Return the [X, Y] coordinate for the center point of the cell that contains the specified text.  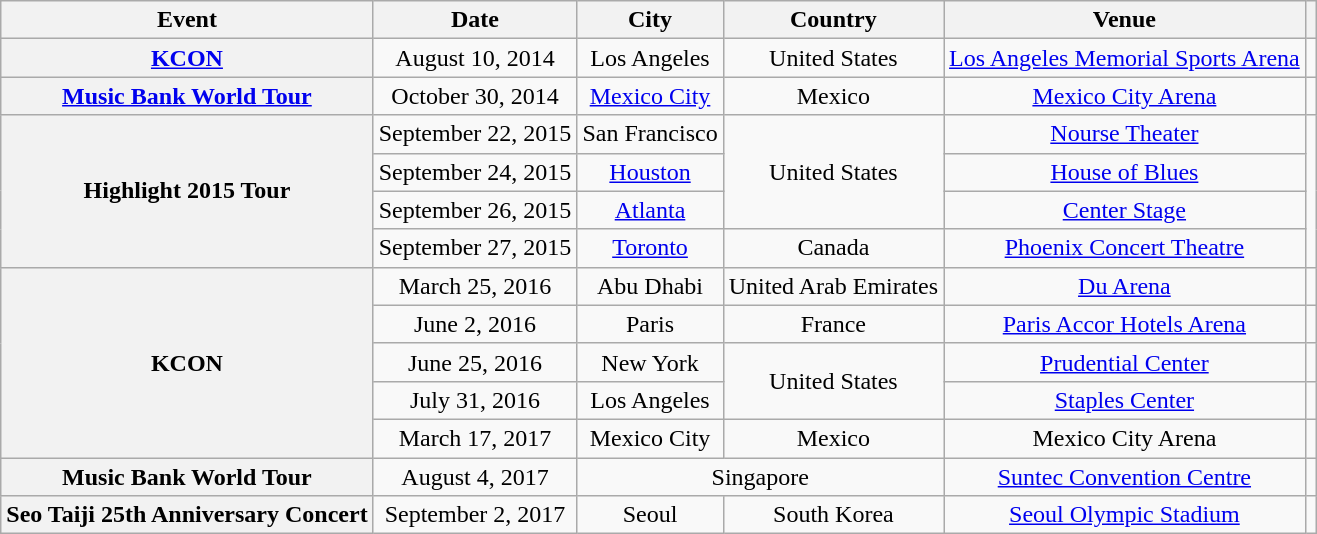
Paris Accor Hotels Arena [1125, 324]
September 24, 2015 [475, 172]
September 22, 2015 [475, 134]
City [650, 20]
Canada [833, 248]
Venue [1125, 20]
July 31, 2016 [475, 400]
March 17, 2017 [475, 438]
Nourse Theater [1125, 134]
United Arab Emirates [833, 286]
House of Blues [1125, 172]
Seoul [650, 515]
August 10, 2014 [475, 58]
October 30, 2014 [475, 96]
Toronto [650, 248]
South Korea [833, 515]
Houston [650, 172]
Date [475, 20]
Seoul Olympic Stadium [1125, 515]
Atlanta [650, 210]
Phoenix Concert Theatre [1125, 248]
June 25, 2016 [475, 362]
September 26, 2015 [475, 210]
Los Angeles Memorial Sports Arena [1125, 58]
Du Arena [1125, 286]
Abu Dhabi [650, 286]
June 2, 2016 [475, 324]
Prudential Center [1125, 362]
Suntec Convention Centre [1125, 477]
France [833, 324]
Center Stage [1125, 210]
September 2, 2017 [475, 515]
Country [833, 20]
Paris [650, 324]
New York [650, 362]
Highlight 2015 Tour [187, 191]
Staples Center [1125, 400]
San Francisco [650, 134]
September 27, 2015 [475, 248]
August 4, 2017 [475, 477]
Seo Taiji 25th Anniversary Concert [187, 515]
March 25, 2016 [475, 286]
Singapore [760, 477]
Event [187, 20]
